Scan for the cell matching the given text and deliver its (x, y) coordinate at center. 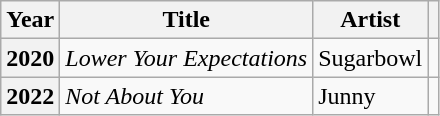
Artist (370, 20)
2022 (30, 96)
Sugarbowl (370, 58)
2020 (30, 58)
Title (186, 20)
Not About You (186, 96)
Junny (370, 96)
Year (30, 20)
Lower Your Expectations (186, 58)
